Capture the cell that displays the provided text and extract its (X, Y) central coordinate. 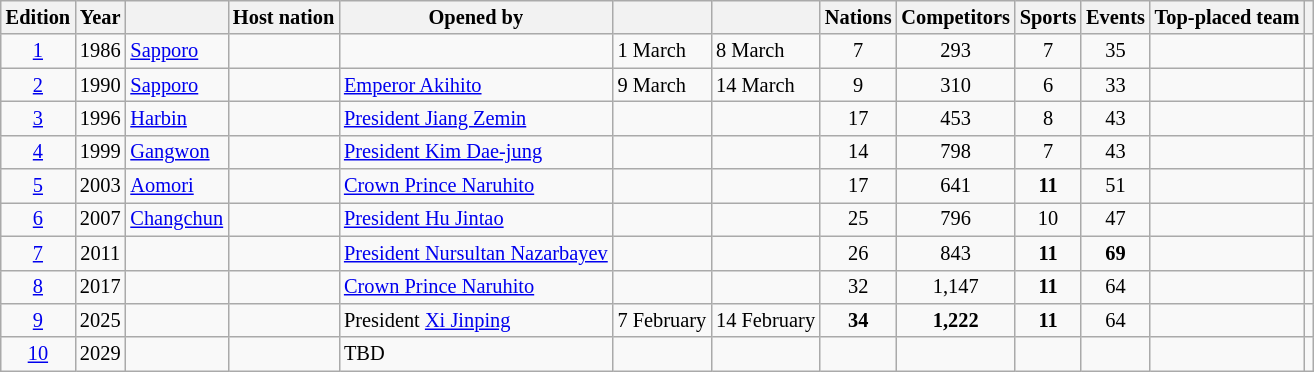
Top-placed team (1227, 17)
Aomori (176, 186)
Host nation (284, 17)
Year (100, 17)
Events (1116, 17)
1999 (100, 152)
President Kim Dae-jung (476, 152)
1986 (100, 51)
TBD (476, 354)
President Jiang Zemin (476, 118)
796 (955, 219)
Nations (858, 17)
Emperor Akihito (476, 85)
35 (1116, 51)
2029 (100, 354)
Harbin (176, 118)
5 (38, 186)
51 (1116, 186)
Competitors (955, 17)
2025 (100, 320)
453 (955, 118)
798 (955, 152)
293 (955, 51)
Changchun (176, 219)
14 March (766, 85)
President Hu Jintao (476, 219)
1996 (100, 118)
34 (858, 320)
1 (38, 51)
843 (955, 253)
69 (1116, 253)
641 (955, 186)
1,147 (955, 287)
2007 (100, 219)
Sports (1048, 17)
4 (38, 152)
1990 (100, 85)
26 (858, 253)
President Nursultan Nazarbayev (476, 253)
47 (1116, 219)
2003 (100, 186)
3 (38, 118)
President Xi Jinping (476, 320)
310 (955, 85)
2011 (100, 253)
14 February (766, 320)
2017 (100, 287)
25 (858, 219)
9 March (662, 85)
7 February (662, 320)
1,222 (955, 320)
14 (858, 152)
8 March (766, 51)
2 (38, 85)
Edition (38, 17)
32 (858, 287)
1 March (662, 51)
Opened by (476, 17)
Gangwon (176, 152)
33 (1116, 85)
